Determine the (X, Y) coordinate at the center of the cell enclosing the given text.  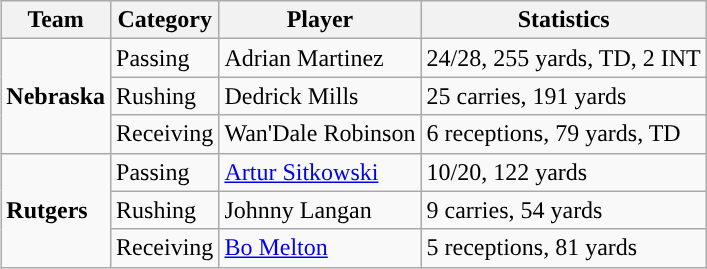
Wan'Dale Robinson (320, 134)
Player (320, 20)
Nebraska (56, 96)
5 receptions, 81 yards (564, 248)
6 receptions, 79 yards, TD (564, 134)
Artur Sitkowski (320, 172)
Statistics (564, 20)
Johnny Langan (320, 210)
25 carries, 191 yards (564, 96)
9 carries, 54 yards (564, 210)
Team (56, 20)
Category (165, 20)
24/28, 255 yards, TD, 2 INT (564, 58)
Adrian Martinez (320, 58)
Dedrick Mills (320, 96)
Bo Melton (320, 248)
Rutgers (56, 210)
10/20, 122 yards (564, 172)
